Pinpoint the cell where the given text exists, returning its (x, y) midpoint coordinate. 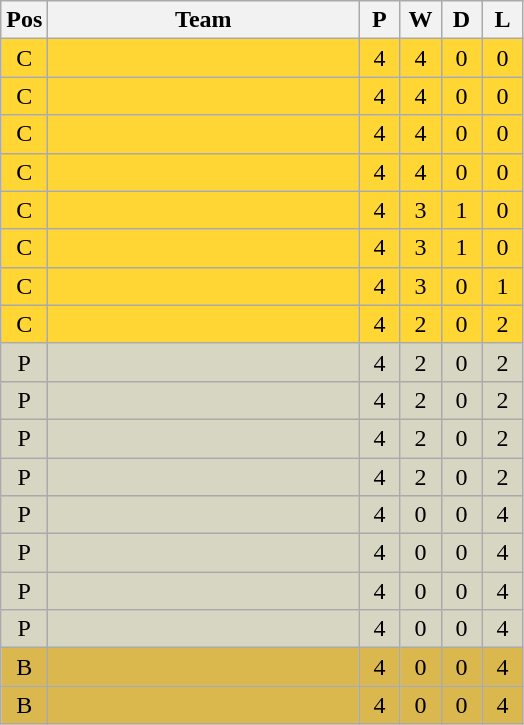
D (462, 20)
Pos (24, 20)
W (420, 20)
Team (204, 20)
L (502, 20)
